Detect which cell encompasses the target text, then output its (X, Y) center coordinate. 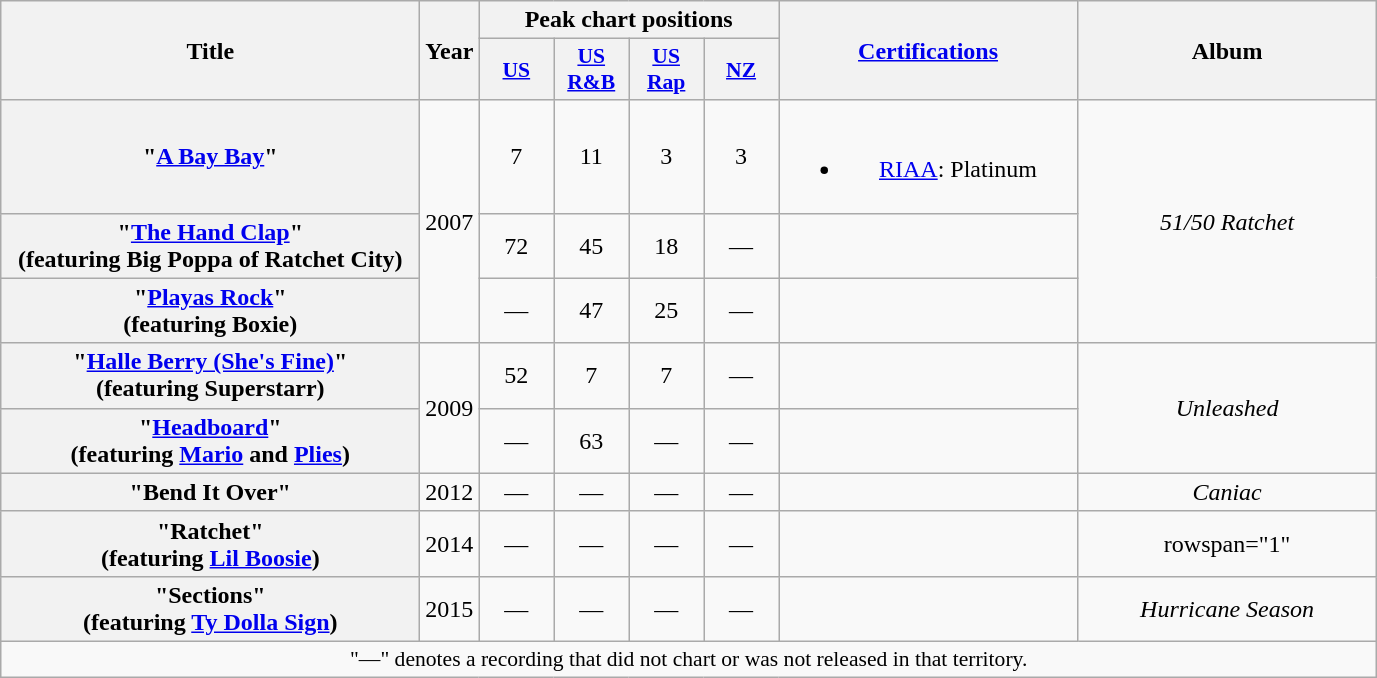
72 (516, 246)
52 (516, 376)
2007 (450, 222)
11 (592, 156)
USRap (666, 70)
Caniac (1228, 492)
"The Hand Clap"(featuring Big Poppa of Ratchet City) (210, 246)
2009 (450, 408)
63 (592, 440)
"Playas Rock"(featuring Boxie) (210, 310)
"A Bay Bay" (210, 156)
18 (666, 246)
Title (210, 50)
Album (1228, 50)
45 (592, 246)
"Headboard"(featuring Mario and Plies) (210, 440)
NZ (742, 70)
Peak chart positions (629, 20)
US (516, 70)
25 (666, 310)
Year (450, 50)
Hurricane Season (1228, 608)
Certifications (928, 50)
"Ratchet"(featuring Lil Boosie) (210, 544)
2012 (450, 492)
RIAA: Platinum (928, 156)
"Halle Berry (She's Fine)"(featuring Superstarr) (210, 376)
"Sections"(featuring Ty Dolla Sign) (210, 608)
2014 (450, 544)
USR&B (592, 70)
51/50 Ratchet (1228, 222)
47 (592, 310)
2015 (450, 608)
rowspan="1" (1228, 544)
"Bend It Over" (210, 492)
"—" denotes a recording that did not chart or was not released in that territory. (689, 659)
Unleashed (1228, 408)
